Return the [x, y] coordinate for the center point of the cell that contains the specified text.  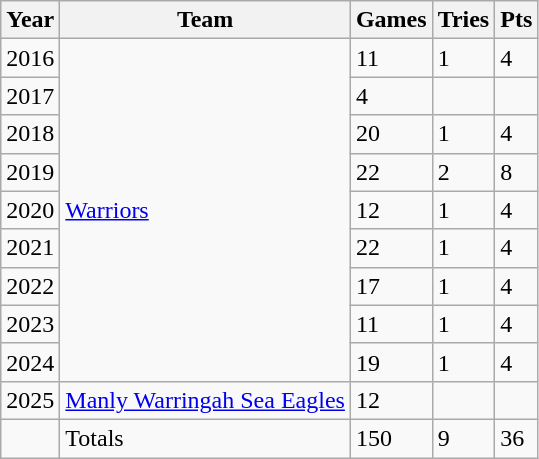
Warriors [206, 210]
2017 [30, 96]
2024 [30, 362]
19 [391, 362]
150 [391, 438]
2022 [30, 286]
2021 [30, 248]
2016 [30, 58]
17 [391, 286]
Pts [516, 20]
2 [464, 172]
Manly Warringah Sea Eagles [206, 400]
2023 [30, 324]
2019 [30, 172]
9 [464, 438]
Year [30, 20]
2025 [30, 400]
20 [391, 134]
2020 [30, 210]
Totals [206, 438]
Tries [464, 20]
2018 [30, 134]
36 [516, 438]
8 [516, 172]
Games [391, 20]
Team [206, 20]
